Determine the [X, Y] coordinate at the center of the cell enclosing the given text.  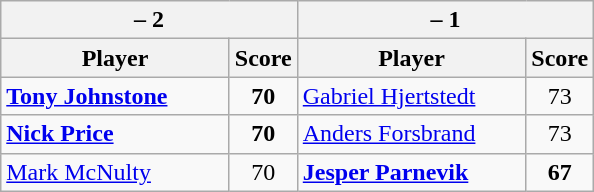
– 1 [446, 20]
Tony Johnstone [116, 96]
Gabriel Hjertstedt [412, 96]
Jesper Parnevik [412, 172]
Mark McNulty [116, 172]
Anders Forsbrand [412, 134]
– 2 [150, 20]
Nick Price [116, 134]
67 [560, 172]
